Search for the cell housing the specified text and yield its [x, y] center coordinate. 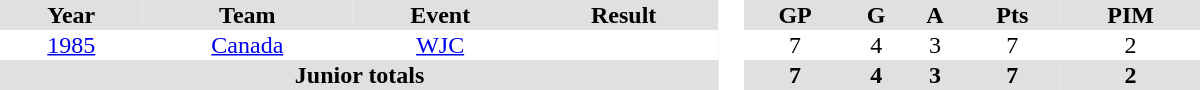
WJC [440, 45]
Team [248, 15]
PIM [1130, 15]
G [876, 15]
Result [624, 15]
Canada [248, 45]
1985 [72, 45]
A [934, 15]
GP [795, 15]
Year [72, 15]
Junior totals [360, 75]
Event [440, 15]
Pts [1012, 15]
